Return (X, Y) of the center of cell containing provided text 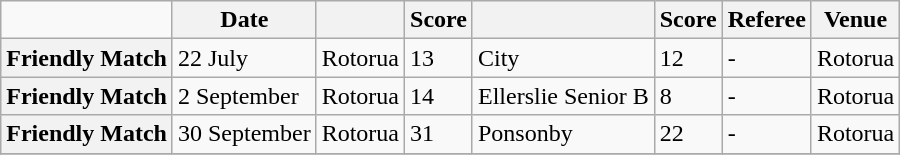
8 (688, 96)
2 September (244, 96)
Date (244, 20)
22 July (244, 58)
Ponsonby (563, 134)
14 (439, 96)
12 (688, 58)
Referee (766, 20)
22 (688, 134)
31 (439, 134)
13 (439, 58)
Ellerslie Senior B (563, 96)
Venue (855, 20)
City (563, 58)
30 September (244, 134)
